Pinpoint the cell where the given text exists, returning its [x, y] midpoint coordinate. 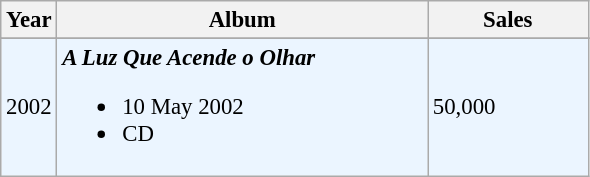
2002 [29, 108]
Year [29, 20]
A Luz Que Acende o Olhar10 May 2002CD [242, 108]
Sales [508, 20]
50,000 [508, 108]
Album [242, 20]
